Provide the (x, y) coordinate of the cell's center where the given text is located.  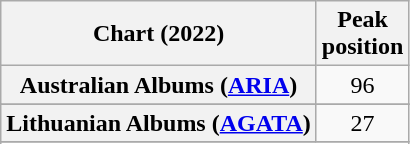
27 (362, 123)
Peakposition (362, 34)
Chart (2022) (159, 34)
Australian Albums (ARIA) (159, 85)
Lithuanian Albums (AGATA) (159, 123)
96 (362, 85)
